Determine the [x, y] coordinate at the center of the cell enclosing the given text.  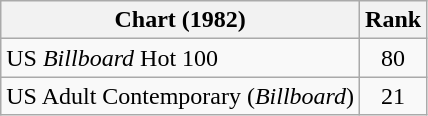
US Billboard Hot 100 [180, 58]
Rank [394, 20]
Chart (1982) [180, 20]
21 [394, 96]
80 [394, 58]
US Adult Contemporary (Billboard) [180, 96]
